Search for the cell housing the specified text and yield its (x, y) center coordinate. 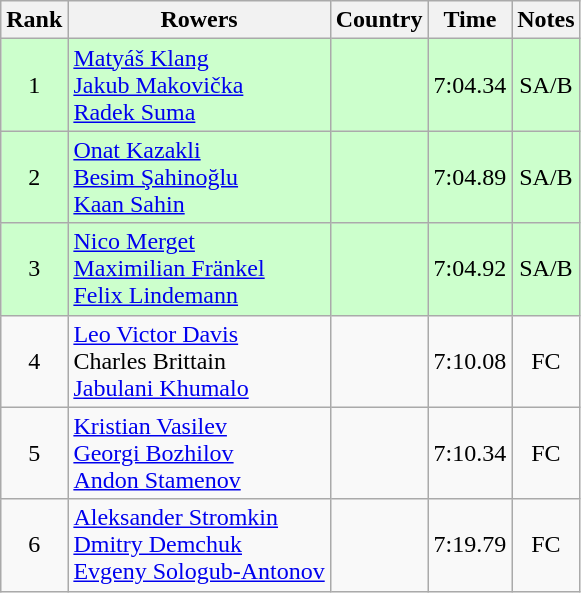
Aleksander StromkinDmitry DemchukEvgeny Sologub-Antonov (199, 545)
6 (34, 545)
Onat KazakliBesim ŞahinoğluKaan Sahin (199, 177)
Matyáš KlangJakub MakovičkaRadek Suma (199, 85)
7:04.92 (470, 269)
7:04.89 (470, 177)
1 (34, 85)
5 (34, 453)
Leo Victor DavisCharles BrittainJabulani Khumalo (199, 361)
4 (34, 361)
Kristian VasilevGeorgi BozhilovAndon Stamenov (199, 453)
7:10.08 (470, 361)
7:19.79 (470, 545)
Country (379, 20)
Notes (546, 20)
7:04.34 (470, 85)
7:10.34 (470, 453)
3 (34, 269)
2 (34, 177)
Time (470, 20)
Nico MergetMaximilian FränkelFelix Lindemann (199, 269)
Rowers (199, 20)
Rank (34, 20)
